Return the (X, Y) coordinate for the center point of the cell that contains the specified text.  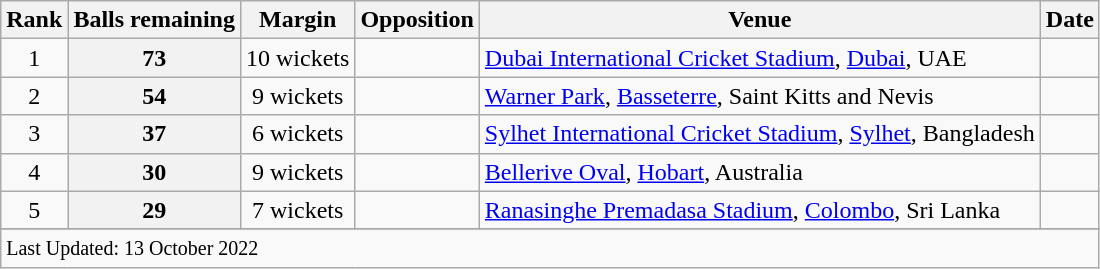
Bellerive Oval, Hobart, Australia (760, 172)
Dubai International Cricket Stadium, Dubai, UAE (760, 58)
Margin (297, 20)
7 wickets (297, 210)
Opposition (417, 20)
6 wickets (297, 134)
Date (1070, 20)
2 (34, 96)
30 (154, 172)
3 (34, 134)
54 (154, 96)
73 (154, 58)
Venue (760, 20)
4 (34, 172)
Ranasinghe Premadasa Stadium, Colombo, Sri Lanka (760, 210)
Warner Park, Basseterre, Saint Kitts and Nevis (760, 96)
Rank (34, 20)
Sylhet International Cricket Stadium, Sylhet, Bangladesh (760, 134)
29 (154, 210)
37 (154, 134)
Last Updated: 13 October 2022 (550, 248)
10 wickets (297, 58)
Balls remaining (154, 20)
1 (34, 58)
5 (34, 210)
